Return (x, y) of the center of cell containing provided text 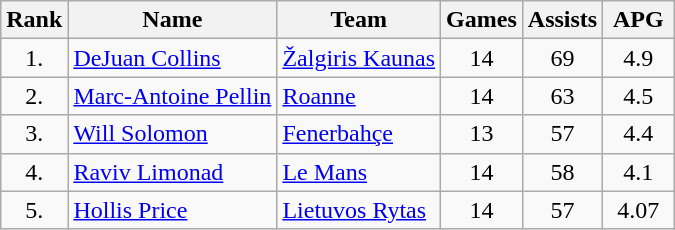
13 (482, 134)
5. (34, 210)
Assists (562, 20)
Fenerbahçe (359, 134)
Team (359, 20)
2. (34, 96)
Marc-Antoine Pellin (172, 96)
APG (638, 20)
4.5 (638, 96)
69 (562, 58)
Will Solomon (172, 134)
Žalgiris Kaunas (359, 58)
1. (34, 58)
4.4 (638, 134)
Roanne (359, 96)
Raviv Limonad (172, 172)
Lietuvos Rytas (359, 210)
58 (562, 172)
DeJuan Collins (172, 58)
4. (34, 172)
3. (34, 134)
63 (562, 96)
Name (172, 20)
4.9 (638, 58)
Le Mans (359, 172)
Hollis Price (172, 210)
4.07 (638, 210)
Games (482, 20)
Rank (34, 20)
4.1 (638, 172)
